Locate the cell with the specified text and output its (x, y) center coordinate. 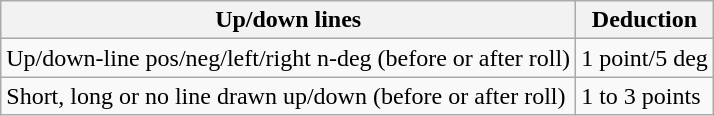
Up/down lines (288, 20)
Up/down-line pos/neg/left/right n-deg (before or after roll) (288, 58)
1 point/5 deg (645, 58)
Deduction (645, 20)
1 to 3 points (645, 96)
Short, long or no line drawn up/down (before or after roll) (288, 96)
